Return the (x, y) coordinate for the center point of the cell that contains the specified text.  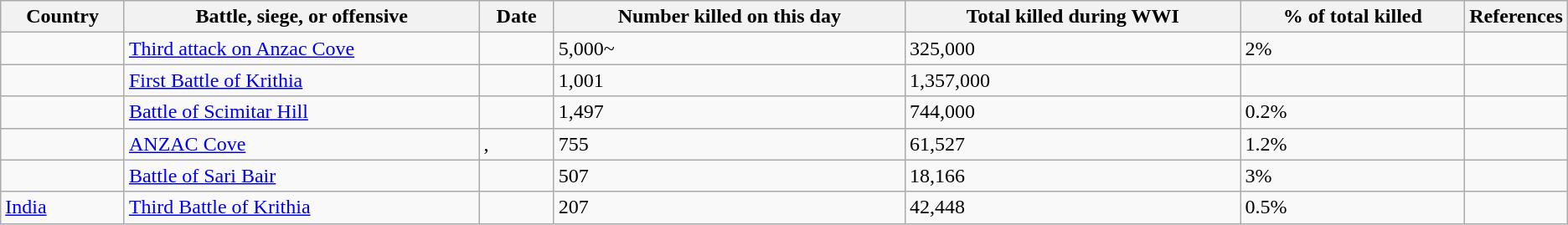
1,001 (729, 80)
755 (729, 144)
0.2% (1353, 112)
1.2% (1353, 144)
42,448 (1072, 207)
India (63, 207)
3% (1353, 176)
744,000 (1072, 112)
Number killed on this day (729, 17)
207 (729, 207)
ANZAC Cove (302, 144)
, (516, 144)
Country (63, 17)
Battle of Sari Bair (302, 176)
325,000 (1072, 49)
Third attack on Anzac Cove (302, 49)
Battle, siege, or offensive (302, 17)
1,357,000 (1072, 80)
1,497 (729, 112)
Total killed during WWI (1072, 17)
First Battle of Krithia (302, 80)
2% (1353, 49)
Battle of Scimitar Hill (302, 112)
507 (729, 176)
61,527 (1072, 144)
0.5% (1353, 207)
Third Battle of Krithia (302, 207)
Date (516, 17)
% of total killed (1353, 17)
18,166 (1072, 176)
References (1516, 17)
5,000~ (729, 49)
